Extract the [x, y] coordinate from the center of the cell holding the provided text.  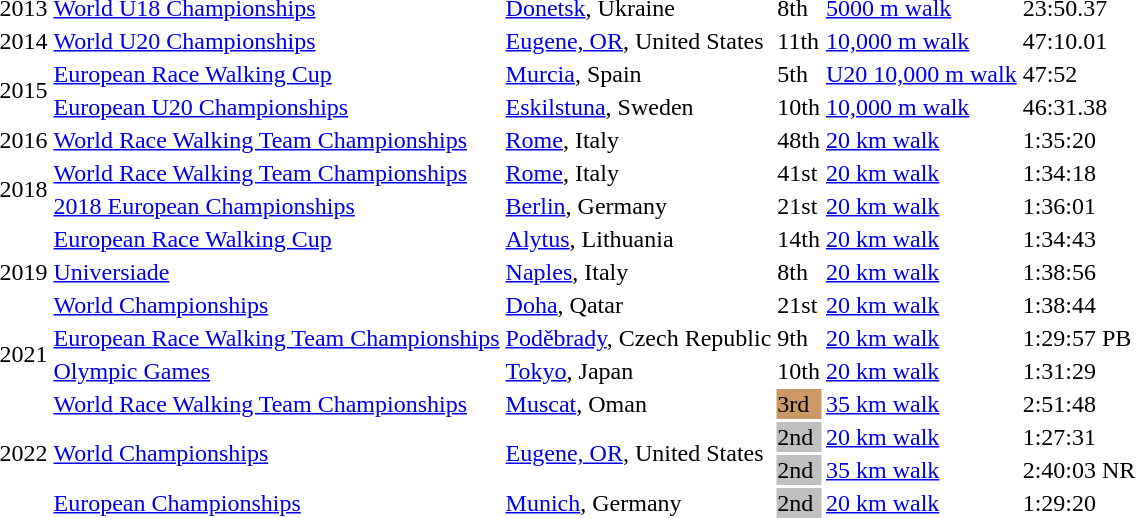
Naples, Italy [638, 272]
8th [799, 272]
Olympic Games [276, 371]
5th [799, 74]
European U20 Championships [276, 107]
Berlin, Germany [638, 206]
Muscat, Oman [638, 404]
Poděbrady, Czech Republic [638, 338]
3rd [799, 404]
Tokyo, Japan [638, 371]
European Race Walking Team Championships [276, 338]
Eskilstuna, Sweden [638, 107]
11th [799, 41]
Universiade [276, 272]
48th [799, 140]
Doha, Qatar [638, 305]
European Championships [276, 503]
9th [799, 338]
Munich, Germany [638, 503]
Murcia, Spain [638, 74]
2018 European Championships [276, 206]
World U20 Championships [276, 41]
41st [799, 173]
U20 10,000 m walk [921, 74]
Alytus, Lithuania [638, 239]
14th [799, 239]
